Return (X, Y) of the center of cell containing provided text 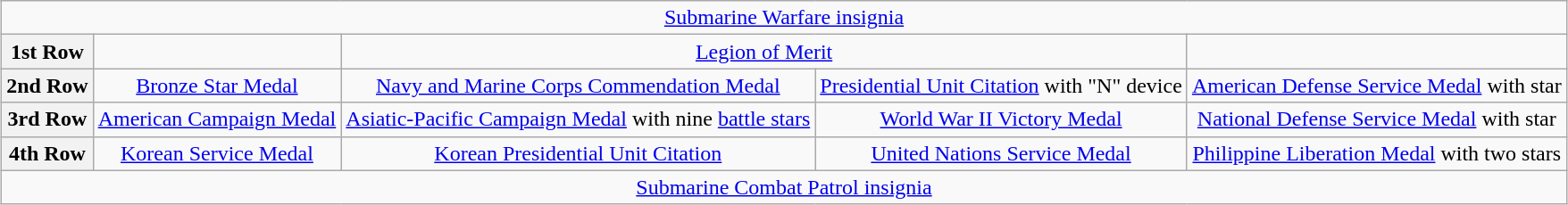
2nd Row (47, 86)
Bronze Star Medal (217, 86)
National Defense Service Medal with star (1377, 119)
United Nations Service Medal (1002, 153)
Submarine Combat Patrol insignia (784, 187)
Presidential Unit Citation with "N" device (1002, 86)
Legion of Merit (764, 52)
4th Row (47, 153)
Submarine Warfare insignia (784, 18)
Korean Presidential Unit Citation (579, 153)
Navy and Marine Corps Commendation Medal (579, 86)
Korean Service Medal (217, 153)
American Defense Service Medal with star (1377, 86)
Asiatic-Pacific Campaign Medal with nine battle stars (579, 119)
Philippine Liberation Medal with two stars (1377, 153)
World War II Victory Medal (1002, 119)
3rd Row (47, 119)
1st Row (47, 52)
American Campaign Medal (217, 119)
